Scan for the cell matching the given text and deliver its [X, Y] coordinate at center. 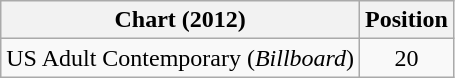
US Adult Contemporary (Billboard) [180, 58]
20 [407, 58]
Chart (2012) [180, 20]
Position [407, 20]
